Determine the [x, y] coordinate at the center of the cell enclosing the given text.  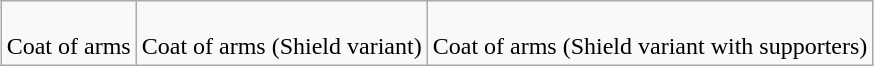
Coat of arms (Shield variant) [282, 34]
Coat of arms [68, 34]
Coat of arms (Shield variant with supporters) [650, 34]
